Scan for the cell matching the given text and deliver its (X, Y) coordinate at center. 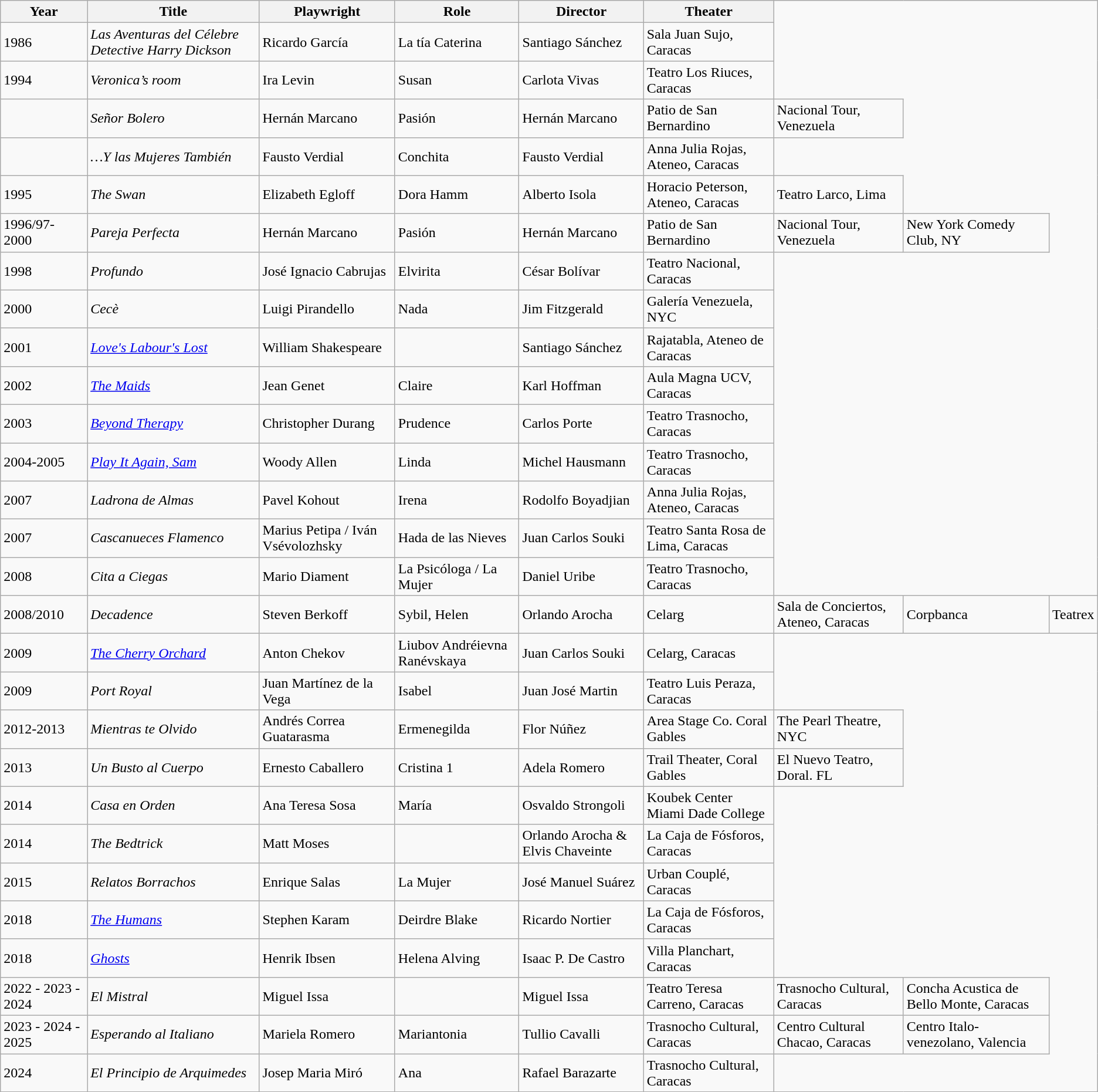
José Ignacio Cabrujas (327, 271)
Title (174, 12)
Mario Diament (327, 576)
La Mujer (457, 881)
Elizabeth Egloff (327, 195)
Villa Planchart, Caracas (709, 958)
Isaac P. De Castro (581, 958)
Sala de Conciertos, Ateneo, Caracas (839, 615)
Matt Moses (327, 844)
Teatro Luis Peraza, Caracas (709, 691)
1996/97- 2000 (44, 232)
Osvaldo Strongoli (581, 805)
Role (457, 12)
Pareja Perfecta (174, 232)
2023 - 2024 - 2025 (44, 1034)
2004-2005 (44, 461)
Prudence (457, 424)
Area Stage Co. Coral Gables (709, 729)
Jim Fitzgerald (581, 309)
Nada (457, 309)
2013 (44, 768)
The Swan (174, 195)
1995 (44, 195)
Ricardo Nortier (581, 920)
Love's Labour's Lost (174, 347)
Casa en Orden (174, 805)
Teatro Nacional, Caracas (709, 271)
1998 (44, 271)
2002 (44, 385)
Rajatabla, Ateneo de Caracas (709, 347)
Director (581, 12)
Cascanueces Flamenco (174, 539)
The Pearl Theatre, NYC (839, 729)
2008 (44, 576)
Celarg (709, 615)
Woody Allen (327, 461)
Concha Acustica de Bello Monte, Caracas (976, 996)
Tullio Cavalli (581, 1034)
Teatro Teresa Carreno, Caracas (709, 996)
Mariela Romero (327, 1034)
Sala Juan Sujo, Caracas (709, 42)
Las Aventuras del Célebre Detective Harry Dickson (174, 42)
Teatro Santa Rosa de Lima, Caracas (709, 539)
Andrés Correa Guatarasma (327, 729)
2024 (44, 1073)
El Mistral (174, 996)
Adela Romero (581, 768)
Irena (457, 500)
Claire (457, 385)
Koubek Center Miami Dade College (709, 805)
Esperando al Italiano (174, 1034)
Stephen Karam (327, 920)
2015 (44, 881)
1994 (44, 80)
Enrique Salas (327, 881)
Juan Martínez de la Vega (327, 691)
Conchita (457, 156)
Ira Levin (327, 80)
2012-2013 (44, 729)
Jean Genet (327, 385)
El Nuevo Teatro, Doral. FL (839, 768)
Orlando Arocha (581, 615)
Ana Teresa Sosa (327, 805)
Susan (457, 80)
Flor Núñez (581, 729)
Playwright (327, 12)
Carlota Vivas (581, 80)
1986 (44, 42)
…Y las Mujeres También (174, 156)
Decadence (174, 615)
The Maids (174, 385)
Teatro Los Riuces, Caracas (709, 80)
Year (44, 12)
Steven Berkoff (327, 615)
The Humans (174, 920)
Daniel Uribe (581, 576)
Beyond Therapy (174, 424)
Trail Theater, Coral Gables (709, 768)
Ernesto Caballero (327, 768)
2003 (44, 424)
Ghosts (174, 958)
Rafael Barazarte (581, 1073)
Centro Cultural Chacao, Caracas (839, 1034)
Theater (709, 12)
Rodolfo Boyadjian (581, 500)
Veronica’s room (174, 80)
José Manuel Suárez (581, 881)
Cecè (174, 309)
Anton Chekov (327, 653)
Ermenegilda (457, 729)
Mariantonia (457, 1034)
Profundo (174, 271)
Mientras te Olvido (174, 729)
Helena Alving (457, 958)
Isabel (457, 691)
Corpbanca (976, 615)
William Shakespeare (327, 347)
The Cherry Orchard (174, 653)
The Bedtrick (174, 844)
María (457, 805)
Hada de las Nieves (457, 539)
Deirdre Blake (457, 920)
Henrik Ibsen (327, 958)
Un Busto al Cuerpo (174, 768)
Teatro Larco, Lima (839, 195)
Ricardo García (327, 42)
La tía Caterina (457, 42)
2022 - 2023 - 2024 (44, 996)
Carlos Porte (581, 424)
Relatos Borrachos (174, 881)
Luigi Pirandello (327, 309)
Karl Hoffman (581, 385)
2000 (44, 309)
Centro Italo-venezolano, Valencia (976, 1034)
Celarg, Caracas (709, 653)
Orlando Arocha & Elvis Chaveinte (581, 844)
2001 (44, 347)
Cita a Ciegas (174, 576)
Urban Couplé, Caracas (709, 881)
Linda (457, 461)
Ana (457, 1073)
La Psicóloga / La Mujer (457, 576)
El Principio de Arquimedes (174, 1073)
Galería Venezuela, NYC (709, 309)
Pavel Kohout (327, 500)
Liubov Andréievna Ranévskaya (457, 653)
Port Royal (174, 691)
Señor Bolero (174, 119)
Play It Again, Sam (174, 461)
Cristina 1 (457, 768)
Michel Hausmann (581, 461)
Juan José Martin (581, 691)
Josep Maria Miró (327, 1073)
Marius Petipa / Iván Vsévolozhsky (327, 539)
Teatrex (1073, 615)
Ladrona de Almas (174, 500)
Christopher Durang (327, 424)
Sybil, Helen (457, 615)
Aula Magna UCV, Caracas (709, 385)
Alberto Isola (581, 195)
César Bolívar (581, 271)
New York Comedy Club, NY (976, 232)
Elvirita (457, 271)
Dora Hamm (457, 195)
Horacio Peterson, Ateneo, Caracas (709, 195)
2008/2010 (44, 615)
